Return the (x, y) coordinate for the center point of the cell that contains the specified text.  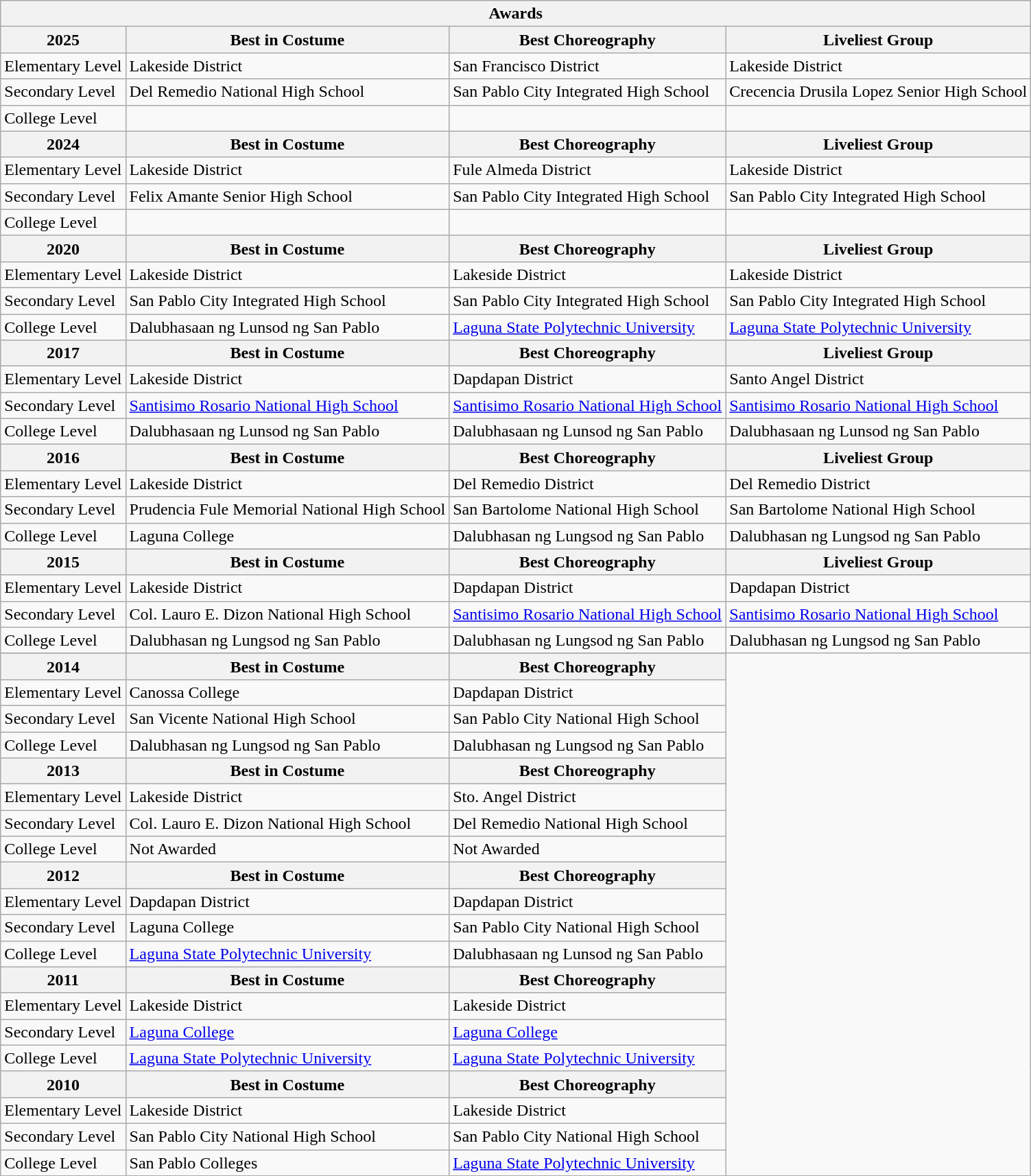
2016 (63, 458)
San Francisco District (587, 66)
San Vicente National High School (287, 718)
Canossa College (287, 692)
2013 (63, 771)
2020 (63, 248)
2012 (63, 875)
Sto. Angel District (587, 797)
2010 (63, 1084)
2015 (63, 562)
2024 (63, 144)
Awards (516, 14)
2014 (63, 666)
Crecencia Drusila Lopez Senior High School (878, 92)
Fule Almeda District (587, 170)
Felix Amante Senior High School (287, 196)
2017 (63, 353)
2025 (63, 40)
Santo Angel District (878, 379)
2011 (63, 980)
San Pablo Colleges (287, 1163)
Prudencia Fule Memorial National High School (287, 510)
